For the text-containing cell, return its midpoint in [X, Y] coordinate format. 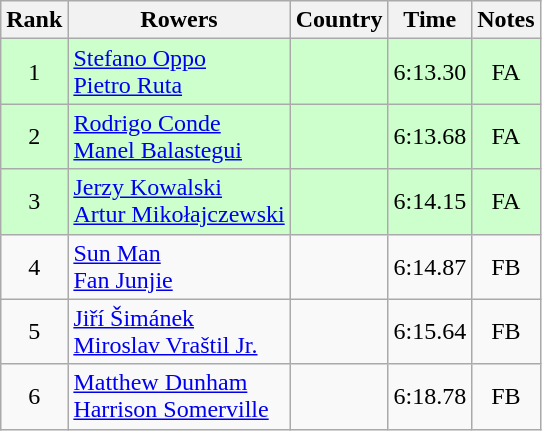
6:18.78 [430, 396]
Time [430, 20]
Rank [34, 20]
6:13.68 [430, 136]
Country [339, 20]
3 [34, 202]
1 [34, 72]
Rodrigo CondeManel Balastegui [179, 136]
6:13.30 [430, 72]
6:14.87 [430, 266]
Matthew DunhamHarrison Somerville [179, 396]
Notes [506, 20]
2 [34, 136]
Jiří ŠimánekMiroslav Vraštil Jr. [179, 332]
6:14.15 [430, 202]
6:15.64 [430, 332]
4 [34, 266]
Rowers [179, 20]
Stefano OppoPietro Ruta [179, 72]
Sun ManFan Junjie [179, 266]
5 [34, 332]
Jerzy KowalskiArtur Mikołajczewski [179, 202]
6 [34, 396]
